For the text-containing cell, return its midpoint in [x, y] coordinate format. 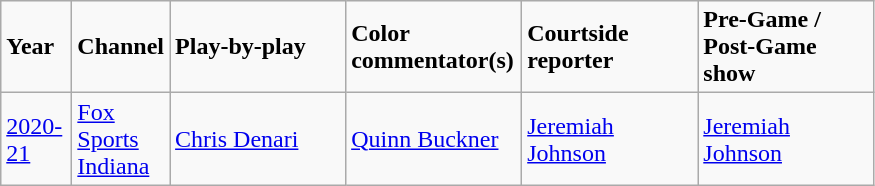
Channel [121, 47]
Fox Sports Indiana [121, 139]
Pre-Game / Post-Game show [786, 47]
Courtside reporter [610, 47]
Quinn Buckner [434, 139]
Color commentator(s) [434, 47]
Play-by-play [258, 47]
Chris Denari [258, 139]
2020-21 [36, 139]
Year [36, 47]
